Output the [x, y] coordinate of the center of the cell containing the given text.  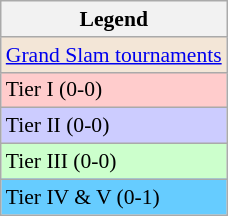
Tier III (0-0) [114, 162]
Grand Slam tournaments [114, 55]
Legend [114, 19]
Tier IV & V (0-1) [114, 197]
Tier II (0-0) [114, 126]
Tier I (0-0) [114, 90]
